For the text-containing cell, return its midpoint in [X, Y] coordinate format. 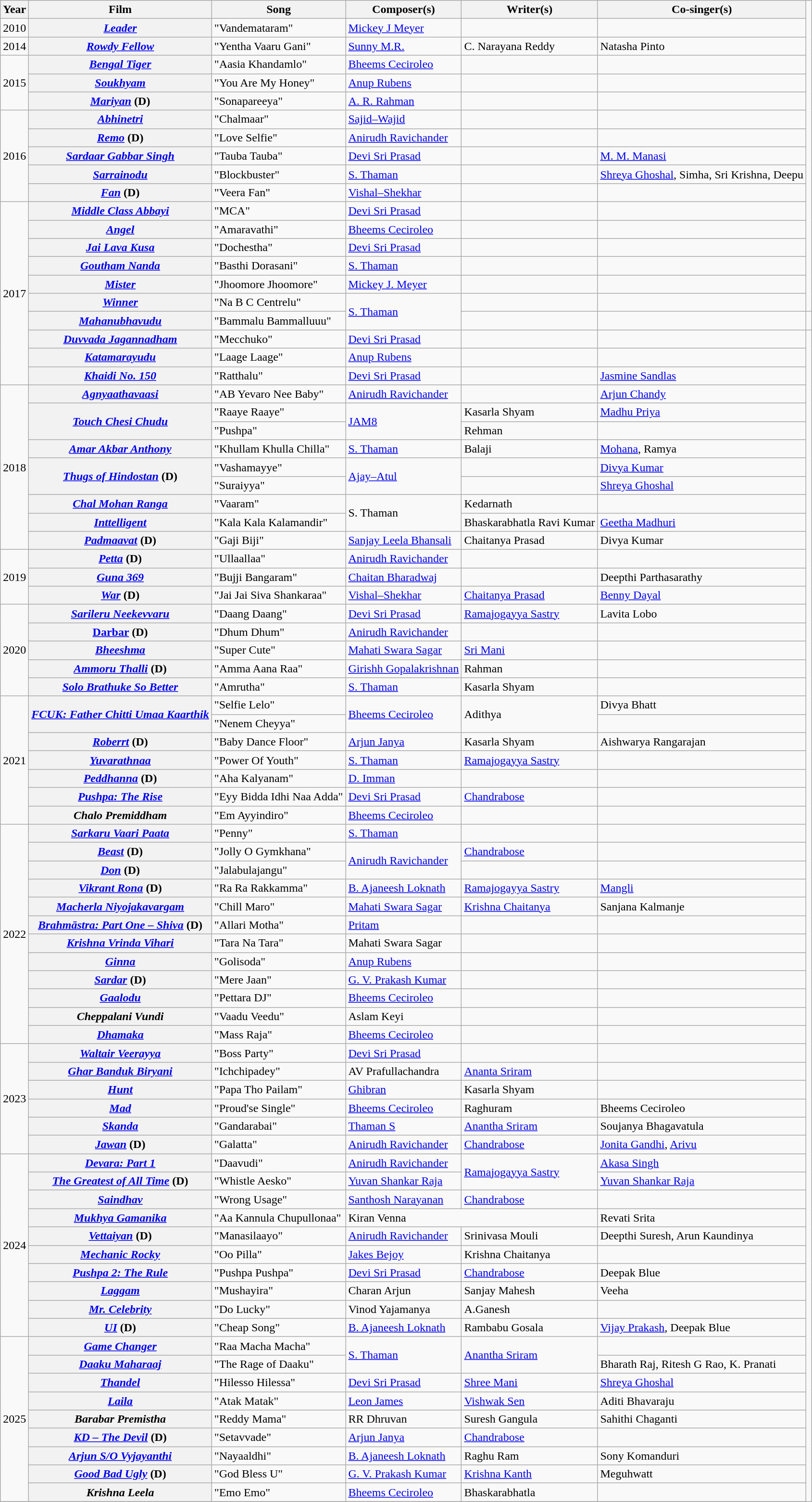
"Veera Fan" [279, 192]
Aishwarya Rangarajan [702, 742]
Beast (D) [120, 852]
FCUK: Father Chitti Umaa Kaarthik [120, 714]
Arjun Chandy [702, 394]
"Atak Matak" [279, 1401]
Vishwak Sen [530, 1401]
"Aa Kannula Chupullonaa" [279, 1218]
Vettaiyan (D) [120, 1236]
"Eyy Bidda Idhi Naa Adda" [279, 796]
Thaman S [404, 1126]
Krishna Kanth [530, 1474]
Krishna Vrinda Vihari [120, 943]
"Khullam Khulla Chilla" [279, 449]
2016 [14, 156]
2015 [14, 83]
2014 [14, 46]
Film [120, 10]
Brahmāstra: Part One – Shiva (D) [120, 925]
"Penny" [279, 833]
Co-singer(s) [702, 10]
Soujanya Bhagavatula [702, 1126]
Katamarayudu [120, 357]
Jakes Bejoy [404, 1254]
"Daang Daang" [279, 614]
"Gaji Biji" [279, 541]
Song [279, 10]
"Pushpa Pushpa" [279, 1273]
Lavita Lobo [702, 614]
Rowdy Fellow [120, 46]
"Vaadu Veedu" [279, 1016]
"AB Yevaro Nee Baby" [279, 394]
Jasmine Sandlas [702, 376]
"Ra Ra Rakkamma" [279, 888]
2024 [14, 1246]
RR Dhruvan [404, 1419]
Mechanic Rocky [120, 1254]
Sony Komanduri [702, 1456]
Chalo Premiddham [120, 815]
Leon James [404, 1401]
2010 [14, 28]
"Amrutha" [279, 687]
Arjun S/O Vyjayanthi [120, 1456]
Padmaavat (D) [120, 541]
Vinod Yajamanya [404, 1309]
Vikrant Rona (D) [120, 888]
Sanjay Leela Bhansali [404, 541]
"Power Of Youth" [279, 760]
Cheppalani Vundi [120, 1016]
"Papa Tho Pailam" [279, 1089]
Mahanubhavudu [120, 321]
"Manasilaayo" [279, 1236]
KD – The Devil (D) [120, 1438]
"Nenem Cheyya" [279, 723]
Mohana, Ramya [702, 449]
Barabar Premistha [120, 1419]
"Chill Maro" [279, 907]
"Do Lucky" [279, 1309]
Mister [120, 284]
Kedarnath [530, 504]
Angel [120, 229]
A. R. Rahman [404, 101]
"Sonapareeya" [279, 101]
Petta (D) [120, 559]
"Amaravathi" [279, 229]
Daaku Maharaaj [120, 1364]
Sanjay Mahesh [530, 1291]
Girishh Gopalakrishnan [404, 669]
Inttelligent [120, 522]
"Laage Laage" [279, 357]
Darbar (D) [120, 632]
Meguhwatt [702, 1474]
Balaji [530, 449]
2022 [14, 934]
Bhaskarabhatla Ravi Kumar [530, 522]
The Greatest of All Time (D) [120, 1181]
Duvvada Jagannadham [120, 339]
D. Imman [404, 778]
Peddhanna (D) [120, 778]
Mangli [702, 888]
"Jhoomore Jhoomore" [279, 284]
"Suraiyya" [279, 485]
Krishna Leela [120, 1492]
"You Are My Honey" [279, 83]
Aslam Keyi [404, 1016]
Jawan (D) [120, 1145]
"Amma Aana Raa" [279, 669]
JAM8 [404, 421]
2019 [14, 577]
"Jolly O Gymkhana" [279, 852]
"Pushpa" [279, 430]
Vijay Prakash, Deepak Blue [702, 1327]
"Em Ayyindiro" [279, 815]
"Jai Jai Siva Shankaraa" [279, 595]
Writer(s) [530, 10]
Gaalodu [120, 998]
Sahithi Chaganti [702, 1419]
Guna 369 [120, 577]
"Bammalu Bammalluuu" [279, 321]
Laila [120, 1401]
Composer(s) [404, 10]
Fan (D) [120, 192]
Ammoru Thalli (D) [120, 669]
Sunny M.R. [404, 46]
Bheeshma [120, 650]
Kiran Venna [472, 1218]
Charan Arjun [404, 1291]
UI (D) [120, 1327]
War (D) [120, 595]
Agnyaathavaasi [120, 394]
Deepthi Parthasarathy [702, 577]
2023 [14, 1098]
"Bujji Bangaram" [279, 577]
Sanjana Kalmanje [702, 907]
"Proud'se Single" [279, 1108]
Bharath Raj, Ritesh G Rao, K. Pranati [702, 1364]
Natasha Pinto [702, 46]
Divya Bhatt [702, 705]
Macherla Niyojakavargam [120, 907]
"God Bless U" [279, 1474]
Mad [120, 1108]
"Raaye Raaye" [279, 412]
Rahman [530, 669]
"Baby Dance Floor" [279, 742]
"Allari Motha" [279, 925]
"The Rage of Daaku" [279, 1364]
"Mere Jaan" [279, 980]
Sardaar Gabbar Singh [120, 156]
Deepak Blue [702, 1273]
Pritam [404, 925]
"Aha Kalyanam" [279, 778]
Srinivasa Mouli [530, 1236]
Remo (D) [120, 138]
"Ullaallaa" [279, 559]
Bhaskarabhatla [530, 1492]
"Reddy Mama" [279, 1419]
"Galatta" [279, 1145]
AV Prafullachandra [404, 1071]
Soukhyam [120, 83]
"Setavvade" [279, 1438]
Mickey J. Meyer [404, 284]
Shree Mani [530, 1382]
Thugs of Hindostan (D) [120, 476]
"Tauba Tauba" [279, 156]
"Vaaram" [279, 504]
Amar Akbar Anthony [120, 449]
Devara: Part 1 [120, 1163]
Rambabu Gosala [530, 1327]
2021 [14, 760]
Hunt [120, 1089]
Year [14, 10]
Aditi Bhavaraju [702, 1401]
Sri Mani [530, 650]
Thandel [120, 1382]
Dhamaka [120, 1035]
Chaitan Bharadwaj [404, 577]
"Oo Pilla" [279, 1254]
Revati Srita [702, 1218]
Goutham Nanda [120, 266]
Madhu Priya [702, 412]
Bengal Tiger [120, 64]
"Pettara DJ" [279, 998]
Touch Chesi Chudu [120, 421]
Mr. Celebrity [120, 1309]
Middle Class Abbayi [120, 211]
Roberrt (D) [120, 742]
"Tara Na Tara" [279, 943]
Geetha Madhuri [702, 522]
Ananta Sriram [530, 1071]
"Super Cute" [279, 650]
"Kala Kala Kalamandir" [279, 522]
Sardar (D) [120, 980]
Raghu Ram [530, 1456]
"Hilesso Hilessa" [279, 1382]
"Gandarabai" [279, 1126]
"Vandemataram" [279, 28]
Mariyan (D) [120, 101]
Benny Dayal [702, 595]
"Boss Party" [279, 1053]
Solo Brathuke So Better [120, 687]
Deepthi Suresh, Arun Kaundinya [702, 1236]
"Whistle Aesko" [279, 1181]
"Nayaaldhi" [279, 1456]
"Golisoda" [279, 961]
Adithya [530, 714]
Rehman [530, 430]
Mukhya Gamanika [120, 1218]
Sarileru Neekevvaru [120, 614]
"Ichchipadey" [279, 1071]
"Wrong Usage" [279, 1199]
"Jalabulajangu" [279, 870]
Skanda [120, 1126]
Yuvarathnaa [120, 760]
2018 [14, 467]
"Ratthalu" [279, 376]
Pushpa 2: The Rule [120, 1273]
Laggam [120, 1291]
Suresh Gangula [530, 1419]
Shreya Ghoshal, Simha, Sri Krishna, Deepu [702, 174]
Good Bad Ugly (D) [120, 1474]
Don (D) [120, 870]
"Yentha Vaaru Gani" [279, 46]
Game Changer [120, 1346]
Mickey J Meyer [404, 28]
"Daavudi" [279, 1163]
"Dhum Dhum" [279, 632]
Raghuram [530, 1108]
"Mass Raja" [279, 1035]
Leader [120, 28]
"Basthi Dorasani" [279, 266]
Sarrainodu [120, 174]
"Aasia Khandamlo" [279, 64]
"Emo Emo" [279, 1492]
2020 [14, 650]
Ghibran [404, 1089]
"Mushayira" [279, 1291]
Ginna [120, 961]
C. Narayana Reddy [530, 46]
"Raa Macha Macha" [279, 1346]
"Mecchuko" [279, 339]
"Vashamayye" [279, 467]
Santhosh Narayanan [404, 1199]
"Selfie Lelo" [279, 705]
Winner [120, 303]
"Cheap Song" [279, 1327]
2025 [14, 1419]
Sarkaru Vaari Paata [120, 833]
Ghar Banduk Biryani [120, 1071]
"Blockbuster" [279, 174]
Chal Mohan Ranga [120, 504]
Saindhav [120, 1199]
Jonita Gandhi, Arivu [702, 1145]
Veeha [702, 1291]
"MCA" [279, 211]
"Na B C Centrelu" [279, 303]
M. M. Manasi [702, 156]
Sajid–Wajid [404, 119]
Akasa Singh [702, 1163]
A.Ganesh [530, 1309]
"Chalmaar" [279, 119]
Jai Lava Kusa [120, 248]
"Dochestha" [279, 248]
2017 [14, 293]
"Love Selfie" [279, 138]
Ajay–Atul [404, 476]
Khaidi No. 150 [120, 376]
Waltair Veerayya [120, 1053]
Pushpa: The Rise [120, 796]
Abhinetri [120, 119]
